Return the (x, y) coordinate for the center point of the cell that contains the specified text.  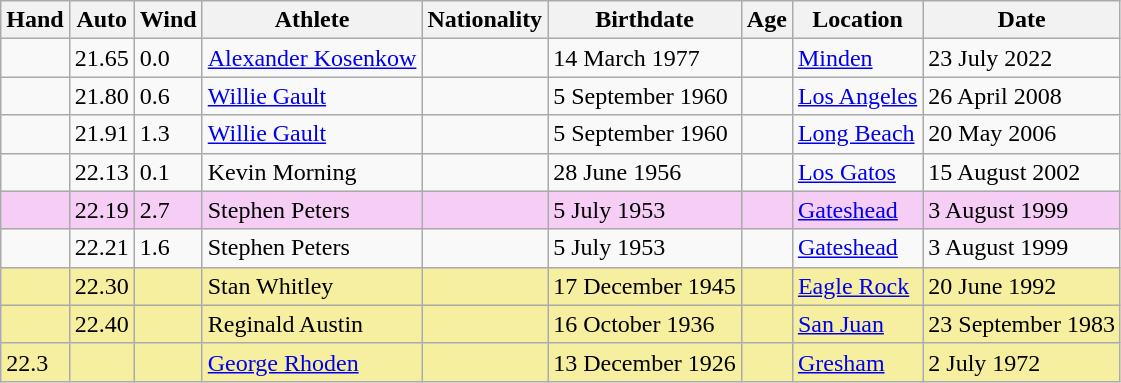
16 October 1936 (645, 324)
Los Gatos (857, 172)
22.13 (102, 172)
Date (1022, 20)
22.19 (102, 210)
Reginald Austin (312, 324)
1.3 (168, 134)
Auto (102, 20)
Nationality (485, 20)
21.91 (102, 134)
Location (857, 20)
0.6 (168, 96)
1.6 (168, 248)
21.65 (102, 58)
22.3 (35, 362)
Athlete (312, 20)
0.0 (168, 58)
2.7 (168, 210)
26 April 2008 (1022, 96)
San Juan (857, 324)
Hand (35, 20)
13 December 1926 (645, 362)
Long Beach (857, 134)
Los Angeles (857, 96)
0.1 (168, 172)
Minden (857, 58)
Age (766, 20)
17 December 1945 (645, 286)
14 March 1977 (645, 58)
George Rhoden (312, 362)
Stan Whitley (312, 286)
20 May 2006 (1022, 134)
22.30 (102, 286)
Eagle Rock (857, 286)
20 June 1992 (1022, 286)
Alexander Kosenkow (312, 58)
Gresham (857, 362)
15 August 2002 (1022, 172)
22.40 (102, 324)
Kevin Morning (312, 172)
28 June 1956 (645, 172)
21.80 (102, 96)
22.21 (102, 248)
23 September 1983 (1022, 324)
Wind (168, 20)
2 July 1972 (1022, 362)
23 July 2022 (1022, 58)
Birthdate (645, 20)
